Search for the cell housing the specified text and yield its (X, Y) center coordinate. 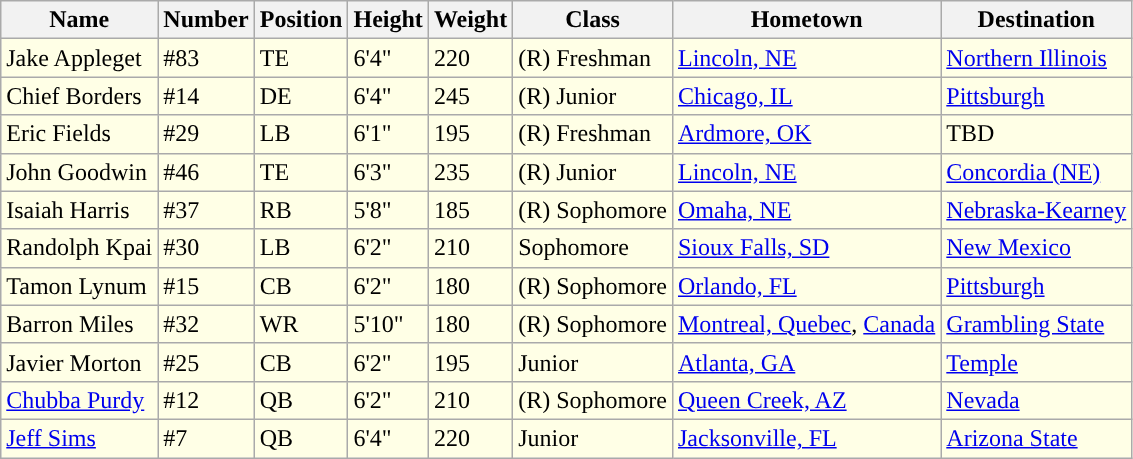
Nevada (1036, 400)
Chicago, IL (806, 96)
Chief Borders (80, 96)
Tamon Lynum (80, 286)
#14 (206, 96)
John Goodwin (80, 172)
WR (301, 324)
Nebraska-Kearney (1036, 210)
Sioux Falls, SD (806, 248)
Chubba Purdy (80, 400)
5'8" (388, 210)
Eric Fields (80, 134)
Isaiah Harris (80, 210)
Northern Illinois (1036, 58)
Jeff Sims (80, 438)
#15 (206, 286)
Ardmore, OK (806, 134)
Orlando, FL (806, 286)
TBD (1036, 134)
Destination (1036, 20)
Weight (470, 20)
6'3" (388, 172)
Omaha, NE (806, 210)
#83 (206, 58)
Number (206, 20)
#12 (206, 400)
#7 (206, 438)
#37 (206, 210)
Name (80, 20)
Sophomore (593, 248)
Concordia (NE) (1036, 172)
Jake Appleget (80, 58)
Randolph Kpai (80, 248)
Class (593, 20)
DE (301, 96)
235 (470, 172)
Jacksonville, FL (806, 438)
Position (301, 20)
#32 (206, 324)
Barron Miles (80, 324)
Hometown (806, 20)
#25 (206, 362)
#29 (206, 134)
Javier Morton (80, 362)
Height (388, 20)
6'1" (388, 134)
5'10" (388, 324)
RB (301, 210)
Grambling State (1036, 324)
Arizona State (1036, 438)
New Mexico (1036, 248)
Atlanta, GA (806, 362)
Queen Creek, AZ (806, 400)
Montreal, Quebec, Canada (806, 324)
#46 (206, 172)
185 (470, 210)
Temple (1036, 362)
245 (470, 96)
#30 (206, 248)
